Pinpoint the cell where the given text exists, returning its [X, Y] midpoint coordinate. 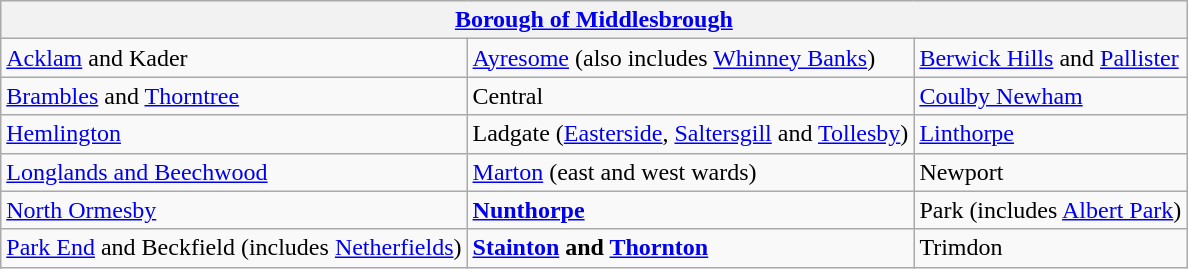
Park (includes Albert Park) [1050, 210]
Berwick Hills and Pallister [1050, 58]
Ladgate (Easterside, Saltersgill and Tollesby) [690, 134]
Nunthorpe [690, 210]
Longlands and Beechwood [234, 172]
North Ormesby [234, 210]
Acklam and Kader [234, 58]
Central [690, 96]
Linthorpe [1050, 134]
Newport [1050, 172]
Coulby Newham [1050, 96]
Hemlington [234, 134]
Brambles and Thorntree [234, 96]
Borough of Middlesbrough [594, 20]
Ayresome (also includes Whinney Banks) [690, 58]
Trimdon [1050, 248]
Marton (east and west wards) [690, 172]
Stainton and Thornton [690, 248]
Park End and Beckfield (includes Netherfields) [234, 248]
